Return [X, Y] of the center of cell containing provided text 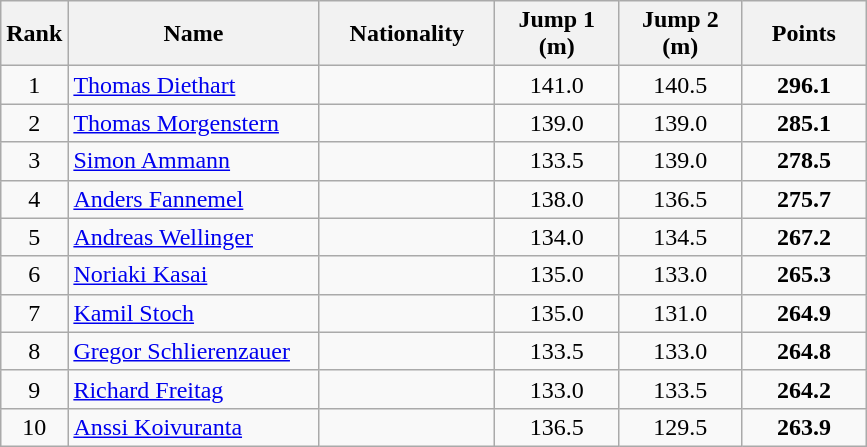
9 [34, 389]
10 [34, 427]
Thomas Morgenstern [194, 123]
267.2 [804, 237]
Gregor Schlierenzauer [194, 351]
8 [34, 351]
264.8 [804, 351]
263.9 [804, 427]
Jump 2 (m) [681, 34]
131.0 [681, 313]
Kamil Stoch [194, 313]
264.9 [804, 313]
278.5 [804, 161]
Andreas Wellinger [194, 237]
1 [34, 85]
Anders Fannemel [194, 199]
134.5 [681, 237]
Noriaki Kasai [194, 275]
Jump 1 (m) [557, 34]
3 [34, 161]
140.5 [681, 85]
2 [34, 123]
Thomas Diethart [194, 85]
6 [34, 275]
Points [804, 34]
296.1 [804, 85]
138.0 [557, 199]
7 [34, 313]
275.7 [804, 199]
264.2 [804, 389]
5 [34, 237]
Richard Freitag [194, 389]
129.5 [681, 427]
134.0 [557, 237]
Anssi Koivuranta [194, 427]
Name [194, 34]
4 [34, 199]
265.3 [804, 275]
285.1 [804, 123]
Rank [34, 34]
Nationality [407, 34]
Simon Ammann [194, 161]
141.0 [557, 85]
